Pinpoint the cell where the given text exists, returning its [X, Y] midpoint coordinate. 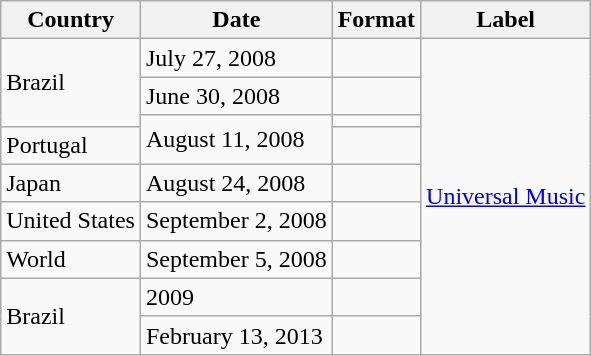
September 2, 2008 [236, 221]
Label [506, 20]
Universal Music [506, 197]
Japan [71, 183]
August 24, 2008 [236, 183]
June 30, 2008 [236, 96]
World [71, 259]
Country [71, 20]
Format [376, 20]
United States [71, 221]
2009 [236, 297]
Portugal [71, 145]
February 13, 2013 [236, 335]
July 27, 2008 [236, 58]
Date [236, 20]
August 11, 2008 [236, 140]
September 5, 2008 [236, 259]
